Locate the cell with the specified text and output its (X, Y) center coordinate. 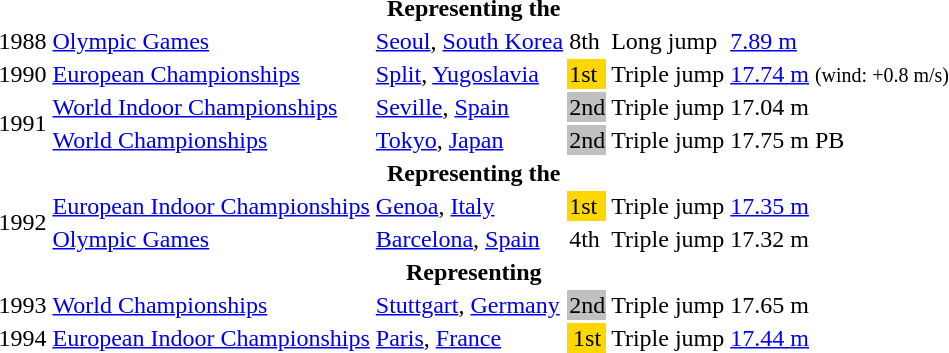
European Championships (211, 74)
Paris, France (469, 338)
Long jump (668, 41)
8th (588, 41)
Split, Yugoslavia (469, 74)
Genoa, Italy (469, 206)
World Indoor Championships (211, 107)
Seville, Spain (469, 107)
Seoul, South Korea (469, 41)
Tokyo, Japan (469, 140)
Barcelona, Spain (469, 239)
Stuttgart, Germany (469, 305)
4th (588, 239)
